From the cell containing the given text, extract its center point as (X, Y) coordinate. 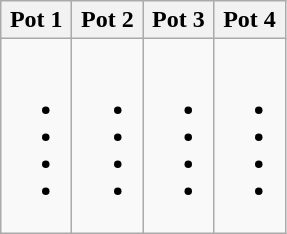
Pot 1 (36, 20)
Pot 3 (178, 20)
Pot 2 (108, 20)
Pot 4 (250, 20)
